Locate the cell with the specified text and output its [X, Y] center coordinate. 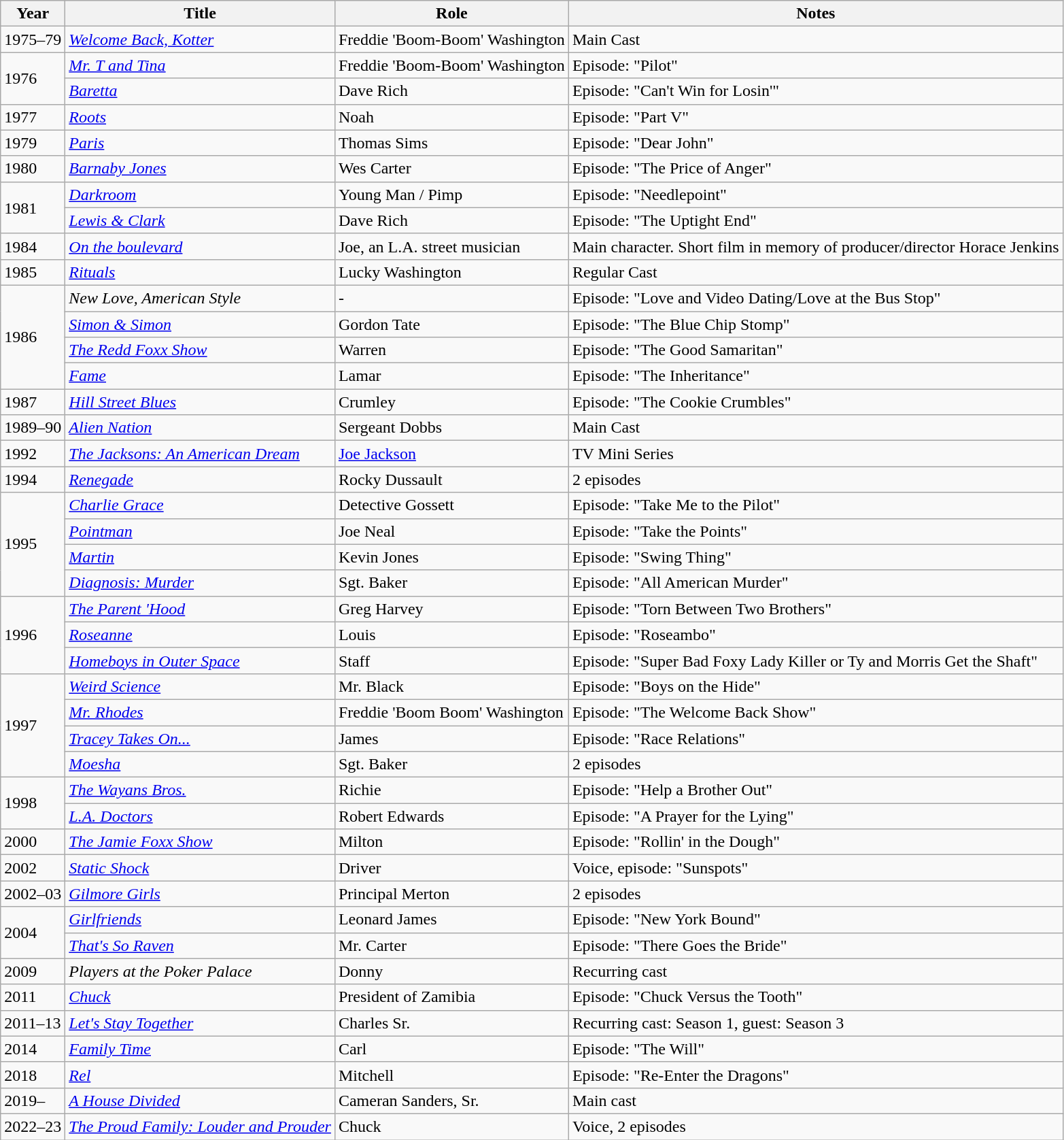
Rocky Dussault [451, 480]
The Jacksons: An American Dream [200, 454]
Episode: "Rollin' in the Dough" [816, 842]
2000 [33, 842]
Warren [451, 350]
Milton [451, 842]
Mr. Black [451, 686]
1989–90 [33, 428]
Gilmore Girls [200, 894]
Principal Merton [451, 894]
Freddie 'Boom Boom' Washington [451, 712]
Fame [200, 376]
Episode: "Part V" [816, 117]
1994 [33, 480]
1976 [33, 78]
Family Time [200, 1049]
Cameran Sanders, Sr. [451, 1101]
2019– [33, 1101]
Mr. Rhodes [200, 712]
Donny [451, 971]
Voice, 2 episodes [816, 1126]
Rel [200, 1075]
The Proud Family: Louder and Prouder [200, 1126]
Alien Nation [200, 428]
Episode: "Take the Points" [816, 531]
Episode: "All American Murder" [816, 583]
Kevin Jones [451, 557]
2011 [33, 997]
Renegade [200, 480]
Episode: "The Welcome Back Show" [816, 712]
Episode: "Roseambo" [816, 635]
1997 [33, 725]
Staff [451, 660]
1996 [33, 635]
Lamar [451, 376]
2002 [33, 868]
The Parent 'Hood [200, 609]
Episode: "Chuck Versus the Tooth" [816, 997]
Players at the Poker Palace [200, 971]
Episode: "Take Me to the Pilot" [816, 505]
Year [33, 14]
James [451, 738]
Episode: "Can't Win for Losin'" [816, 91]
The Wayans Bros. [200, 790]
L.A. Doctors [200, 816]
Episode: "Re-Enter the Dragons" [816, 1075]
Charles Sr. [451, 1023]
Episode: "Needlepoint" [816, 195]
Driver [451, 868]
Paris [200, 143]
2018 [33, 1075]
Robert Edwards [451, 816]
Episode: "Swing Thing" [816, 557]
Joe, an L.A. street musician [451, 246]
Episode: "Boys on the Hide" [816, 686]
President of Zamibia [451, 997]
Episode: "Help a Brother Out" [816, 790]
2009 [33, 971]
Sergeant Dobbs [451, 428]
Episode: "A Prayer for the Lying" [816, 816]
Episode: "The Will" [816, 1049]
Joe Jackson [451, 454]
Welcome Back, Kotter [200, 39]
Crumley [451, 402]
Episode: "The Good Samaritan" [816, 350]
Episode: "The Inheritance" [816, 376]
New Love, American Style [200, 298]
Role [451, 14]
On the boulevard [200, 246]
Rituals [200, 272]
1992 [33, 454]
Recurring cast: Season 1, guest: Season 3 [816, 1023]
Hill Street Blues [200, 402]
1984 [33, 246]
Barnaby Jones [200, 169]
Wes Carter [451, 169]
2014 [33, 1049]
Darkroom [200, 195]
Baretta [200, 91]
Charlie Grace [200, 505]
Episode: "Super Bad Foxy Lady Killer or Ty and Morris Get the Shaft" [816, 660]
Recurring cast [816, 971]
1979 [33, 143]
Carl [451, 1049]
Static Shock [200, 868]
Title [200, 14]
Episode: "Torn Between Two Brothers" [816, 609]
2011–13 [33, 1023]
2002–03 [33, 894]
Roots [200, 117]
Homeboys in Outer Space [200, 660]
Joe Neal [451, 531]
1981 [33, 207]
Leonard James [451, 920]
Episode: "There Goes the Bride" [816, 945]
Tracey Takes On... [200, 738]
1987 [33, 402]
Regular Cast [816, 272]
Young Man / Pimp [451, 195]
2004 [33, 933]
Roseanne [200, 635]
Richie [451, 790]
2022–23 [33, 1126]
Episode: "The Cookie Crumbles" [816, 402]
1998 [33, 803]
Detective Gossett [451, 505]
- [451, 298]
TV Mini Series [816, 454]
Louis [451, 635]
Mr. Carter [451, 945]
Main cast [816, 1101]
Martin [200, 557]
Episode: "The Price of Anger" [816, 169]
Episode: "Dear John" [816, 143]
The Redd Foxx Show [200, 350]
1980 [33, 169]
Episode: "The Uptight End" [816, 220]
Weird Science [200, 686]
Pointman [200, 531]
Episode: "New York Bound" [816, 920]
Episode: "Race Relations" [816, 738]
Let's Stay Together [200, 1023]
Lucky Washington [451, 272]
1986 [33, 337]
Greg Harvey [451, 609]
Thomas Sims [451, 143]
Mitchell [451, 1075]
The Jamie Foxx Show [200, 842]
Lewis & Clark [200, 220]
That's So Raven [200, 945]
Episode: "The Blue Chip Stomp" [816, 324]
Episode: "Love and Video Dating/Love at the Bus Stop" [816, 298]
Diagnosis: Murder [200, 583]
Girlfriends [200, 920]
1985 [33, 272]
Voice, episode: "Sunspots" [816, 868]
A House Divided [200, 1101]
1995 [33, 544]
Gordon Tate [451, 324]
Moesha [200, 765]
Mr. T and Tina [200, 65]
Notes [816, 14]
Episode: "Pilot" [816, 65]
Simon & Simon [200, 324]
Noah [451, 117]
1977 [33, 117]
Main character. Short film in memory of producer/director Horace Jenkins [816, 246]
1975–79 [33, 39]
